Identify which cell holds the provided text, then report its [x, y] central coordinate. 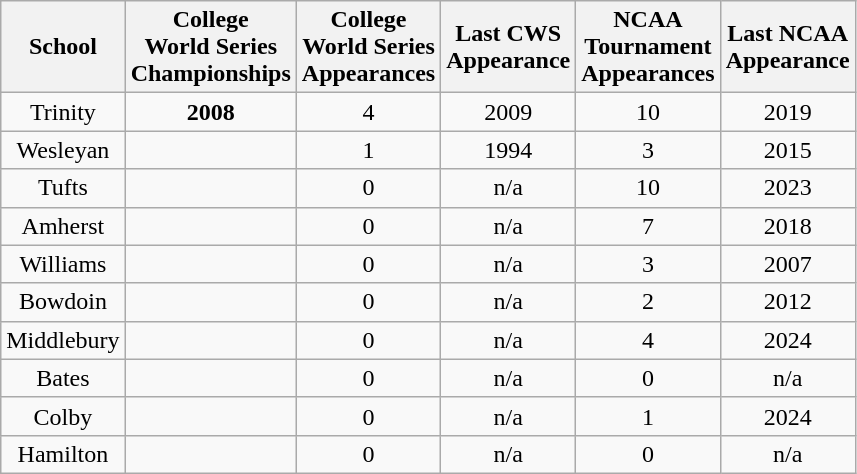
Last NCAAAppearance [788, 47]
2012 [788, 302]
Hamilton [63, 454]
Last CWSAppearance [508, 47]
CollegeWorld SeriesAppearances [368, 47]
2018 [788, 226]
Bowdoin [63, 302]
2009 [508, 112]
2007 [788, 264]
Amherst [63, 226]
CollegeWorld SeriesChampionships [210, 47]
Middlebury [63, 340]
2019 [788, 112]
NCAATournamentAppearances [648, 47]
Trinity [63, 112]
2008 [210, 112]
2023 [788, 188]
1994 [508, 150]
Williams [63, 264]
School [63, 47]
2 [648, 302]
Tufts [63, 188]
2015 [788, 150]
Bates [63, 378]
7 [648, 226]
Colby [63, 416]
Wesleyan [63, 150]
